Find where the given text appears and provide that cell's center as (X, Y) coordinate. 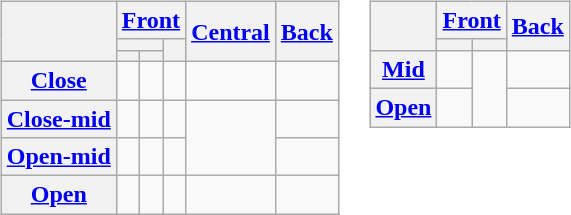
Mid (404, 69)
Close-mid (58, 119)
Central (231, 31)
Close (58, 80)
Open-mid (58, 157)
